Determine the (x, y) coordinate at the center of the cell enclosing the given text.  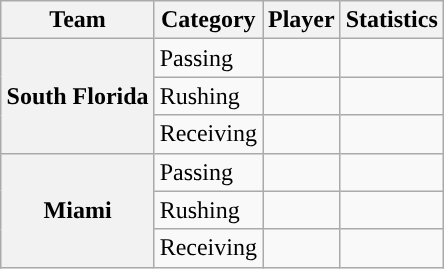
Miami (78, 210)
Category (208, 20)
Team (78, 20)
South Florida (78, 96)
Statistics (392, 20)
Player (301, 20)
